Detect which cell encompasses the target text, then output its (X, Y) center coordinate. 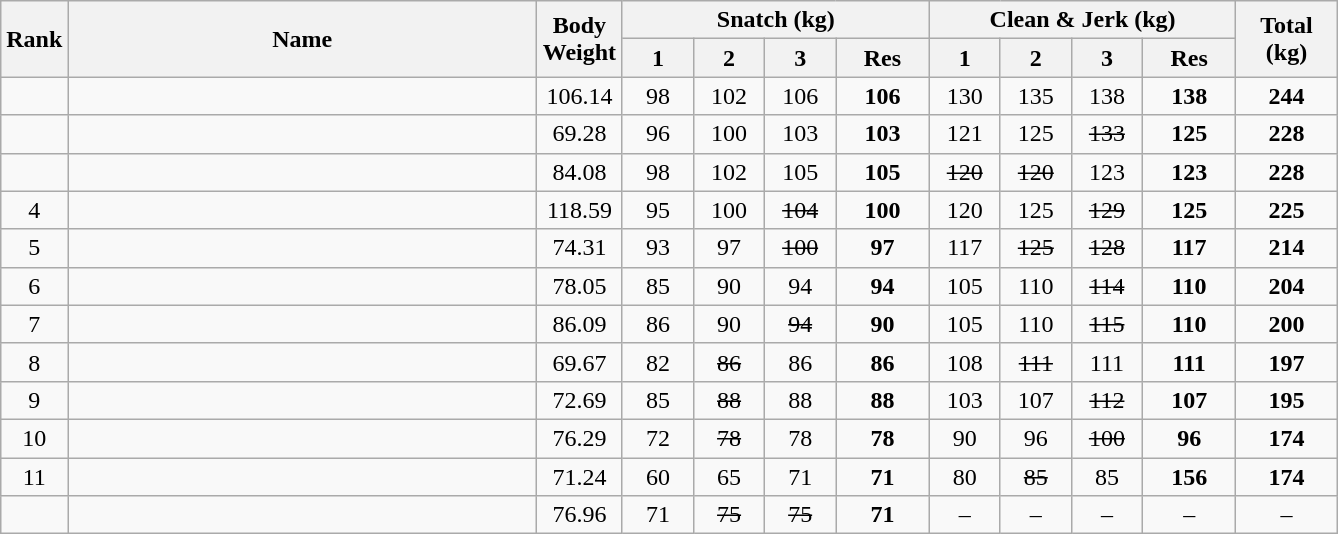
244 (1286, 96)
118.59 (579, 210)
71.24 (579, 477)
114 (1106, 286)
Name (302, 39)
Rank (34, 39)
74.31 (579, 248)
76.96 (579, 515)
104 (800, 210)
6 (34, 286)
10 (34, 438)
106.14 (579, 96)
Clean & Jerk (kg) (1082, 20)
4 (34, 210)
60 (658, 477)
225 (1286, 210)
133 (1106, 134)
76.29 (579, 438)
200 (1286, 324)
95 (658, 210)
156 (1189, 477)
72.69 (579, 400)
204 (1286, 286)
86.09 (579, 324)
135 (1036, 96)
9 (34, 400)
7 (34, 324)
72 (658, 438)
Total (kg) (1286, 39)
69.28 (579, 134)
65 (730, 477)
195 (1286, 400)
Snatch (kg) (776, 20)
130 (964, 96)
8 (34, 362)
78.05 (579, 286)
108 (964, 362)
115 (1106, 324)
69.67 (579, 362)
82 (658, 362)
197 (1286, 362)
Body Weight (579, 39)
84.08 (579, 172)
112 (1106, 400)
11 (34, 477)
93 (658, 248)
128 (1106, 248)
129 (1106, 210)
5 (34, 248)
214 (1286, 248)
80 (964, 477)
121 (964, 134)
